Find where the given text appears and provide that cell's center as (x, y) coordinate. 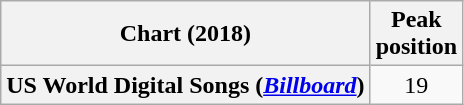
US World Digital Songs (Billboard) (186, 85)
Peakposition (416, 34)
19 (416, 85)
Chart (2018) (186, 34)
